Capture the cell that displays the provided text and extract its (X, Y) central coordinate. 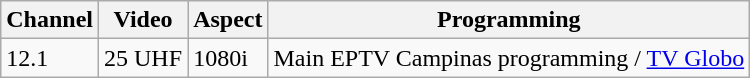
12.1 (50, 58)
1080i (228, 58)
Programming (509, 20)
Channel (50, 20)
25 UHF (144, 58)
Aspect (228, 20)
Main EPTV Campinas programming / TV Globo (509, 58)
Video (144, 20)
